Detect which cell encompasses the target text, then output its (X, Y) center coordinate. 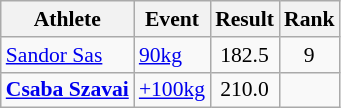
9 (310, 55)
182.5 (244, 55)
Event (172, 19)
Sandor Sas (68, 55)
210.0 (244, 90)
Result (244, 19)
Athlete (68, 19)
90kg (172, 55)
+100kg (172, 90)
Rank (310, 19)
Csaba Szavai (68, 90)
